Find where the given text appears and provide that cell's center as (x, y) coordinate. 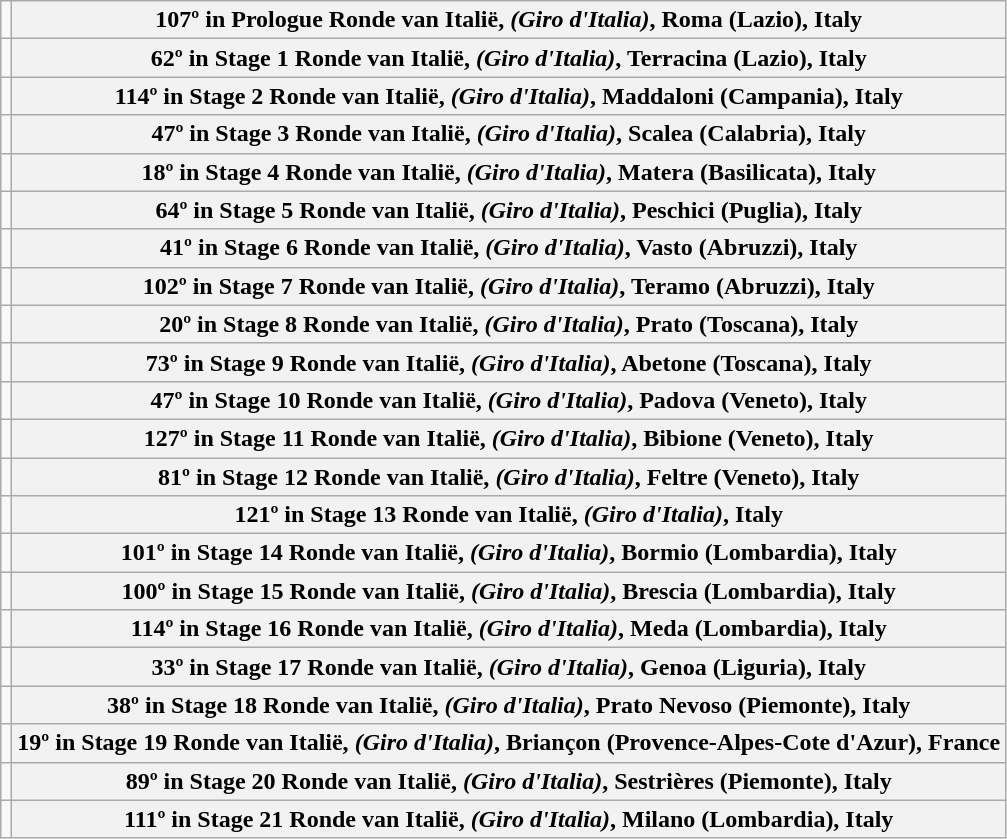
47º in Stage 10 Ronde van Italië, (Giro d'Italia), Padova (Veneto), Italy (509, 400)
100º in Stage 15 Ronde van Italië, (Giro d'Italia), Brescia (Lombardia), Italy (509, 591)
38º in Stage 18 Ronde van Italië, (Giro d'Italia), Prato Nevoso (Piemonte), Italy (509, 705)
47º in Stage 3 Ronde van Italië, (Giro d'Italia), Scalea (Calabria), Italy (509, 134)
102º in Stage 7 Ronde van Italië, (Giro d'Italia), Teramo (Abruzzi), Italy (509, 286)
33º in Stage 17 Ronde van Italië, (Giro d'Italia), Genoa (Liguria), Italy (509, 667)
114º in Stage 16 Ronde van Italië, (Giro d'Italia), Meda (Lombardia), Italy (509, 629)
127º in Stage 11 Ronde van Italië, (Giro d'Italia), Bibione (Veneto), Italy (509, 438)
19º in Stage 19 Ronde van Italië, (Giro d'Italia), Briançon (Provence-Alpes-Cote d'Azur), France (509, 743)
107º in Prologue Ronde van Italië, (Giro d'Italia), Roma (Lazio), Italy (509, 20)
20º in Stage 8 Ronde van Italië, (Giro d'Italia), Prato (Toscana), Italy (509, 324)
81º in Stage 12 Ronde van Italië, (Giro d'Italia), Feltre (Veneto), Italy (509, 477)
41º in Stage 6 Ronde van Italië, (Giro d'Italia), Vasto (Abruzzi), Italy (509, 248)
111º in Stage 21 Ronde van Italië, (Giro d'Italia), Milano (Lombardia), Italy (509, 819)
73º in Stage 9 Ronde van Italië, (Giro d'Italia), Abetone (Toscana), Italy (509, 362)
18º in Stage 4 Ronde van Italië, (Giro d'Italia), Matera (Basilicata), Italy (509, 172)
114º in Stage 2 Ronde van Italië, (Giro d'Italia), Maddaloni (Campania), Italy (509, 96)
64º in Stage 5 Ronde van Italië, (Giro d'Italia), Peschici (Puglia), Italy (509, 210)
89º in Stage 20 Ronde van Italië, (Giro d'Italia), Sestrières (Piemonte), Italy (509, 781)
121º in Stage 13 Ronde van Italië, (Giro d'Italia), Italy (509, 515)
101º in Stage 14 Ronde van Italië, (Giro d'Italia), Bormio (Lombardia), Italy (509, 553)
62º in Stage 1 Ronde van Italië, (Giro d'Italia), Terracina (Lazio), Italy (509, 58)
